Search for the cell housing the specified text and yield its [X, Y] center coordinate. 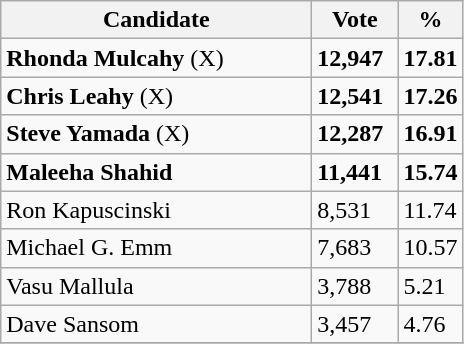
17.26 [430, 96]
17.81 [430, 58]
Dave Sansom [156, 324]
% [430, 20]
12,541 [355, 96]
12,287 [355, 134]
Ron Kapuscinski [156, 210]
Rhonda Mulcahy (X) [156, 58]
10.57 [430, 248]
Vote [355, 20]
12,947 [355, 58]
3,457 [355, 324]
16.91 [430, 134]
4.76 [430, 324]
Steve Yamada (X) [156, 134]
Candidate [156, 20]
Michael G. Emm [156, 248]
Maleeha Shahid [156, 172]
3,788 [355, 286]
11,441 [355, 172]
15.74 [430, 172]
Chris Leahy (X) [156, 96]
Vasu Mallula [156, 286]
5.21 [430, 286]
11.74 [430, 210]
7,683 [355, 248]
8,531 [355, 210]
